Identify which cell holds the provided text, then report its (x, y) central coordinate. 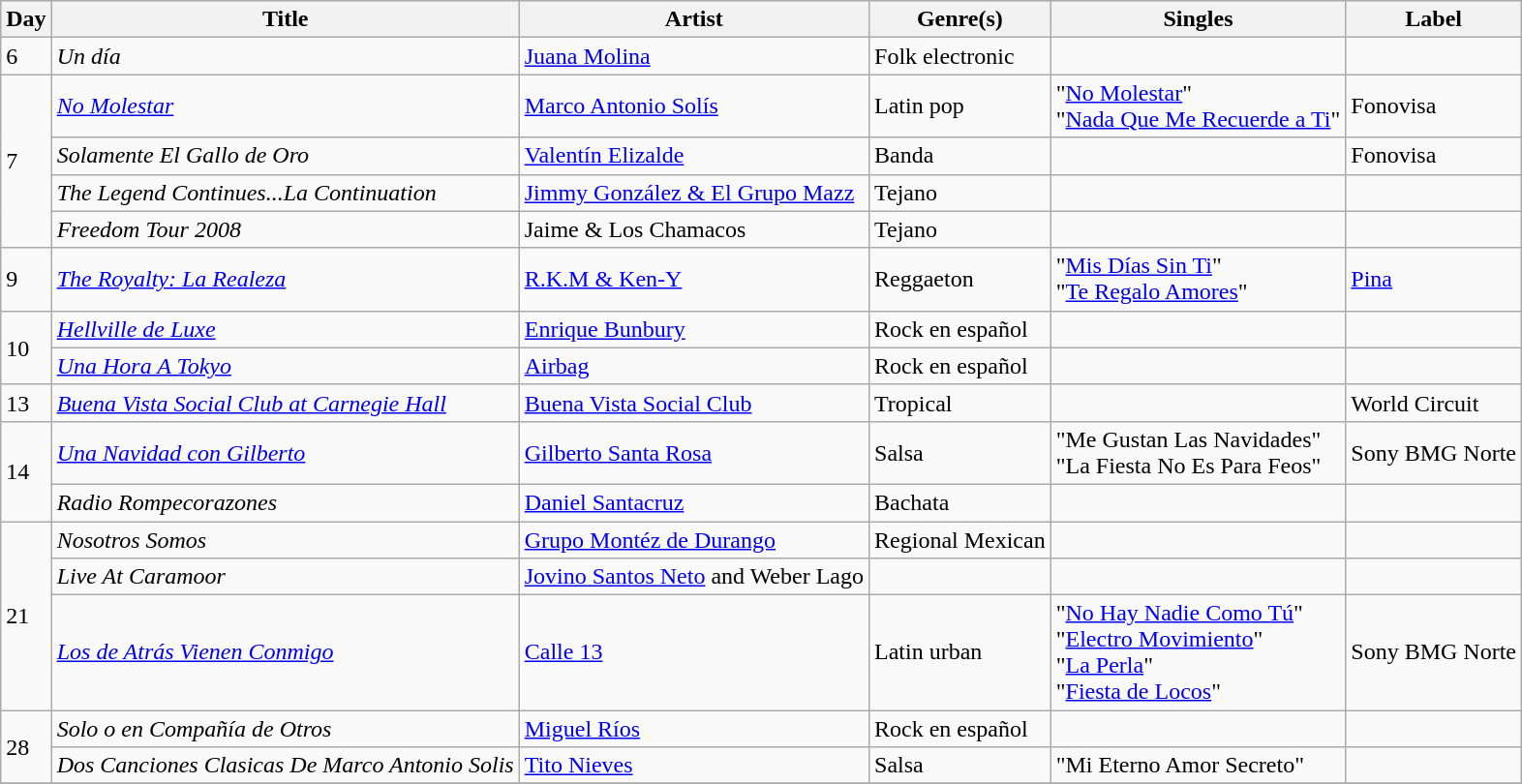
"Mis Días Sin Ti""Te Regalo Amores" (1199, 279)
Airbag (693, 366)
Valentín Elizalde (693, 156)
Title (285, 19)
"Mi Eterno Amor Secreto" (1199, 766)
Nosotros Somos (285, 539)
9 (26, 279)
10 (26, 347)
14 (26, 470)
World Circuit (1434, 403)
Un día (285, 56)
Banda (960, 156)
Marco Antonio Solís (693, 106)
Calle 13 (693, 652)
Juana Molina (693, 56)
"No Molestar""Nada Que Me Recuerde a Ti" (1199, 106)
Singles (1199, 19)
Latin urban (960, 652)
Radio Rompecorazones (285, 502)
Regional Mexican (960, 539)
Jaime & Los Chamacos (693, 229)
28 (26, 747)
Buena Vista Social Club at Carnegie Hall (285, 403)
13 (26, 403)
Una Hora A Tokyo (285, 366)
Solamente El Gallo de Oro (285, 156)
21 (26, 616)
Jimmy González & El Grupo Mazz (693, 193)
No Molestar (285, 106)
Los de Atrás Vienen Conmigo (285, 652)
"No Hay Nadie Como Tú""Electro Movimiento""La Perla""Fiesta de Locos" (1199, 652)
Bachata (960, 502)
Una Navidad con Gilberto (285, 453)
Daniel Santacruz (693, 502)
Enrique Bunbury (693, 329)
7 (26, 161)
Tito Nieves (693, 766)
Pina (1434, 279)
Dos Canciones Clasicas De Marco Antonio Solis (285, 766)
Grupo Montéz de Durango (693, 539)
Genre(s) (960, 19)
Folk electronic (960, 56)
Day (26, 19)
Gilberto Santa Rosa (693, 453)
Solo o en Compañía de Otros (285, 729)
Label (1434, 19)
Artist (693, 19)
Live At Caramoor (285, 577)
Tropical (960, 403)
Reggaeton (960, 279)
R.K.M & Ken-Y (693, 279)
The Royalty: La Realeza (285, 279)
The Legend Continues...La Continuation (285, 193)
Buena Vista Social Club (693, 403)
Jovino Santos Neto and Weber Lago (693, 577)
Miguel Ríos (693, 729)
Hellville de Luxe (285, 329)
"Me Gustan Las Navidades""La Fiesta No Es Para Feos" (1199, 453)
6 (26, 56)
Freedom Tour 2008 (285, 229)
Latin pop (960, 106)
